Scan for the cell matching the given text and deliver its [X, Y] coordinate at center. 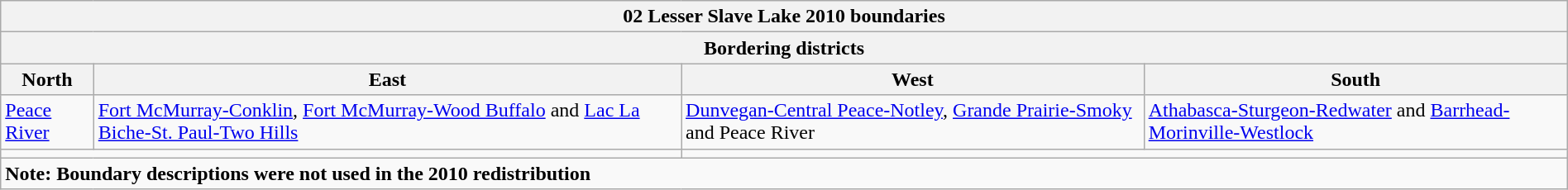
Athabasca-Sturgeon-Redwater and Barrhead-Morinville-Westlock [1355, 122]
South [1355, 79]
02 Lesser Slave Lake 2010 boundaries [784, 17]
East [387, 79]
West [913, 79]
Bordering districts [784, 48]
North [47, 79]
Dunvegan-Central Peace-Notley, Grande Prairie-Smoky and Peace River [913, 122]
Fort McMurray-Conklin, Fort McMurray-Wood Buffalo and Lac La Biche-St. Paul-Two Hills [387, 122]
Peace River [47, 122]
Note: Boundary descriptions were not used in the 2010 redistribution [784, 173]
